Find where the given text appears and provide that cell's center as [x, y] coordinate. 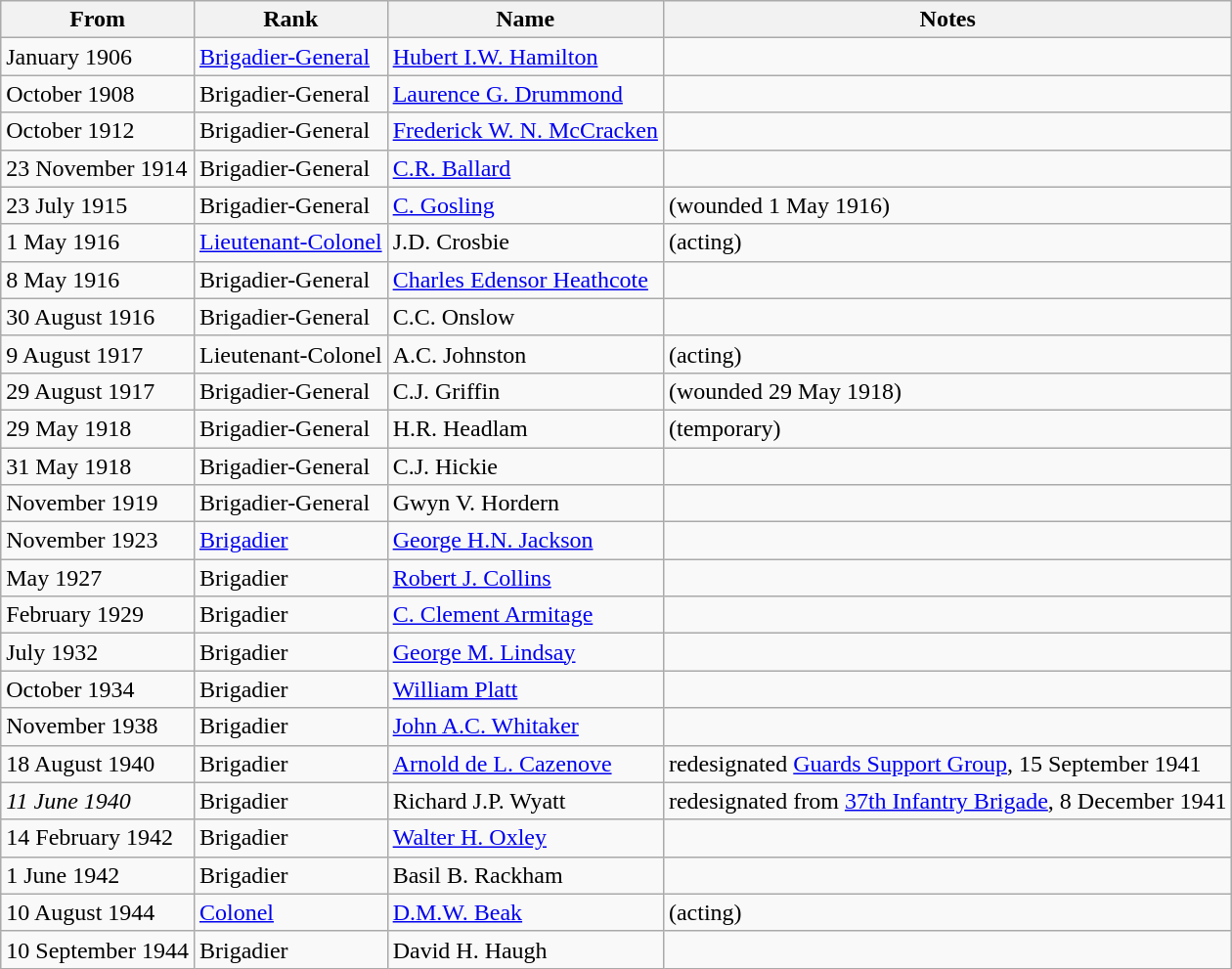
14 February 1942 [98, 838]
C. Clement Armitage [525, 615]
October 1934 [98, 689]
1 June 1942 [98, 875]
October 1908 [98, 94]
C. Gosling [525, 205]
Hubert I.W. Hamilton [525, 57]
H.R. Headlam [525, 428]
From [98, 20]
Laurence G. Drummond [525, 94]
Walter H. Oxley [525, 838]
Name [525, 20]
D.M.W. Beak [525, 912]
May 1927 [98, 578]
Arnold de L. Cazenove [525, 764]
Richard J.P. Wyatt [525, 801]
C.J. Griffin [525, 391]
23 November 1914 [98, 168]
Gwyn V. Hordern [525, 504]
Notes [947, 20]
J.D. Crosbie [525, 242]
November 1919 [98, 504]
William Platt [525, 689]
George H.N. Jackson [525, 541]
John A.C. Whitaker [525, 727]
11 June 1940 [98, 801]
redesignated from 37th Infantry Brigade, 8 December 1941 [947, 801]
C.R. Ballard [525, 168]
C.C. Onslow [525, 317]
10 September 1944 [98, 949]
9 August 1917 [98, 354]
Basil B. Rackham [525, 875]
November 1923 [98, 541]
23 July 1915 [98, 205]
C.J. Hickie [525, 466]
Robert J. Collins [525, 578]
Rank [290, 20]
8 May 1916 [98, 280]
10 August 1944 [98, 912]
redesignated Guards Support Group, 15 September 1941 [947, 764]
30 August 1916 [98, 317]
February 1929 [98, 615]
18 August 1940 [98, 764]
October 1912 [98, 131]
David H. Haugh [525, 949]
George M. Lindsay [525, 652]
(wounded 1 May 1916) [947, 205]
Colonel [290, 912]
(wounded 29 May 1918) [947, 391]
1 May 1916 [98, 242]
July 1932 [98, 652]
(temporary) [947, 428]
29 May 1918 [98, 428]
31 May 1918 [98, 466]
Frederick W. N. McCracken [525, 131]
November 1938 [98, 727]
A.C. Johnston [525, 354]
Charles Edensor Heathcote [525, 280]
29 August 1917 [98, 391]
January 1906 [98, 57]
